Identify which cell holds the provided text, then report its [x, y] central coordinate. 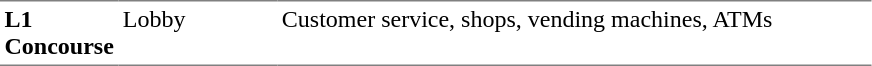
Customer service, shops, vending machines, ATMs [574, 33]
L1Concourse [59, 33]
Lobby [198, 33]
